Detect which cell encompasses the target text, then output its (x, y) center coordinate. 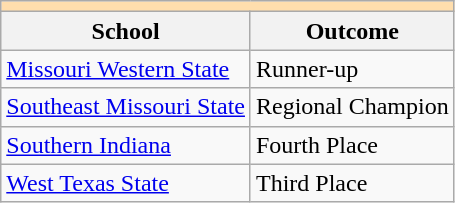
School (126, 31)
Southern Indiana (126, 145)
Outcome (352, 31)
Runner-up (352, 69)
Regional Champion (352, 107)
Southeast Missouri State (126, 107)
Missouri Western State (126, 69)
Fourth Place (352, 145)
West Texas State (126, 183)
Third Place (352, 183)
